Pinpoint the cell where the given text exists, returning its (x, y) midpoint coordinate. 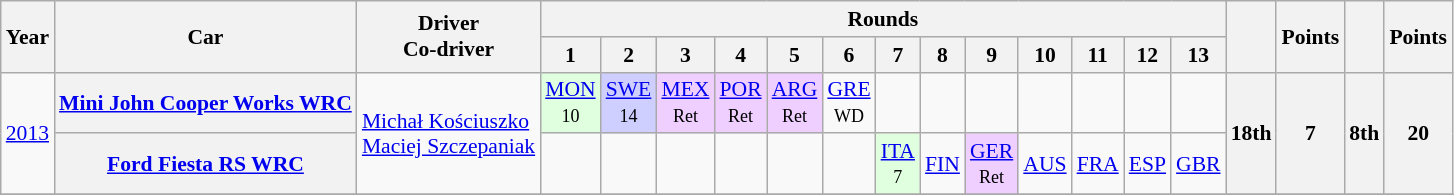
FIN (942, 164)
MON10 (570, 102)
DriverCo-driver (448, 36)
6 (848, 55)
ITA7 (898, 164)
12 (1148, 55)
10 (1044, 55)
1 (570, 55)
GBR (1198, 164)
9 (992, 55)
SWE14 (629, 102)
Michał Kościuszko Maciej Szczepaniak (448, 133)
GERRet (992, 164)
Car (206, 36)
8 (942, 55)
FRA (1098, 164)
AUS (1044, 164)
2013 (28, 133)
11 (1098, 55)
3 (685, 55)
2 (629, 55)
8th (1364, 133)
20 (1418, 133)
18th (1252, 133)
Ford Fiesta RS WRC (206, 164)
PORRet (740, 102)
4 (740, 55)
Year (28, 36)
Mini John Cooper Works WRC (206, 102)
GREWD (848, 102)
MEXRet (685, 102)
5 (795, 55)
13 (1198, 55)
ESP (1148, 164)
ARGRet (795, 102)
Rounds (882, 19)
